Pinpoint the cell where the given text exists, returning its [X, Y] midpoint coordinate. 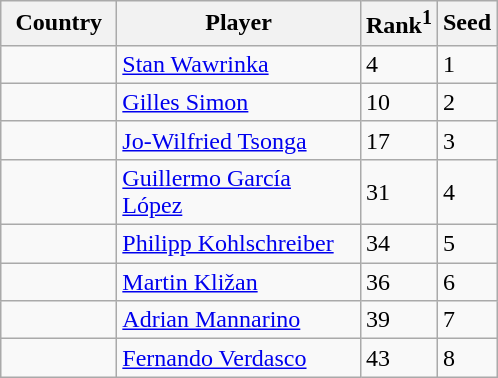
Gilles Simon [239, 102]
Martin Kližan [239, 282]
39 [398, 320]
Seed [466, 24]
8 [466, 358]
5 [466, 244]
36 [398, 282]
7 [466, 320]
Rank1 [398, 24]
6 [466, 282]
34 [398, 244]
Country [59, 24]
43 [398, 358]
Jo-Wilfried Tsonga [239, 140]
17 [398, 140]
31 [398, 192]
Fernando Verdasco [239, 358]
Adrian Mannarino [239, 320]
Philipp Kohlschreiber [239, 244]
Stan Wawrinka [239, 64]
Guillermo García López [239, 192]
1 [466, 64]
Player [239, 24]
3 [466, 140]
10 [398, 102]
2 [466, 102]
